Pinpoint the cell where the given text exists, returning its (X, Y) midpoint coordinate. 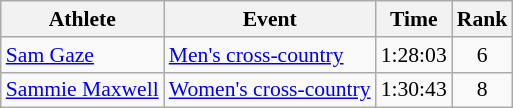
Sam Gaze (82, 55)
Men's cross-country (270, 55)
1:28:03 (414, 55)
6 (482, 55)
Rank (482, 19)
Sammie Maxwell (82, 90)
Event (270, 19)
Women's cross-country (270, 90)
Time (414, 19)
8 (482, 90)
Athlete (82, 19)
1:30:43 (414, 90)
